Return (x, y) of the center of cell containing provided text 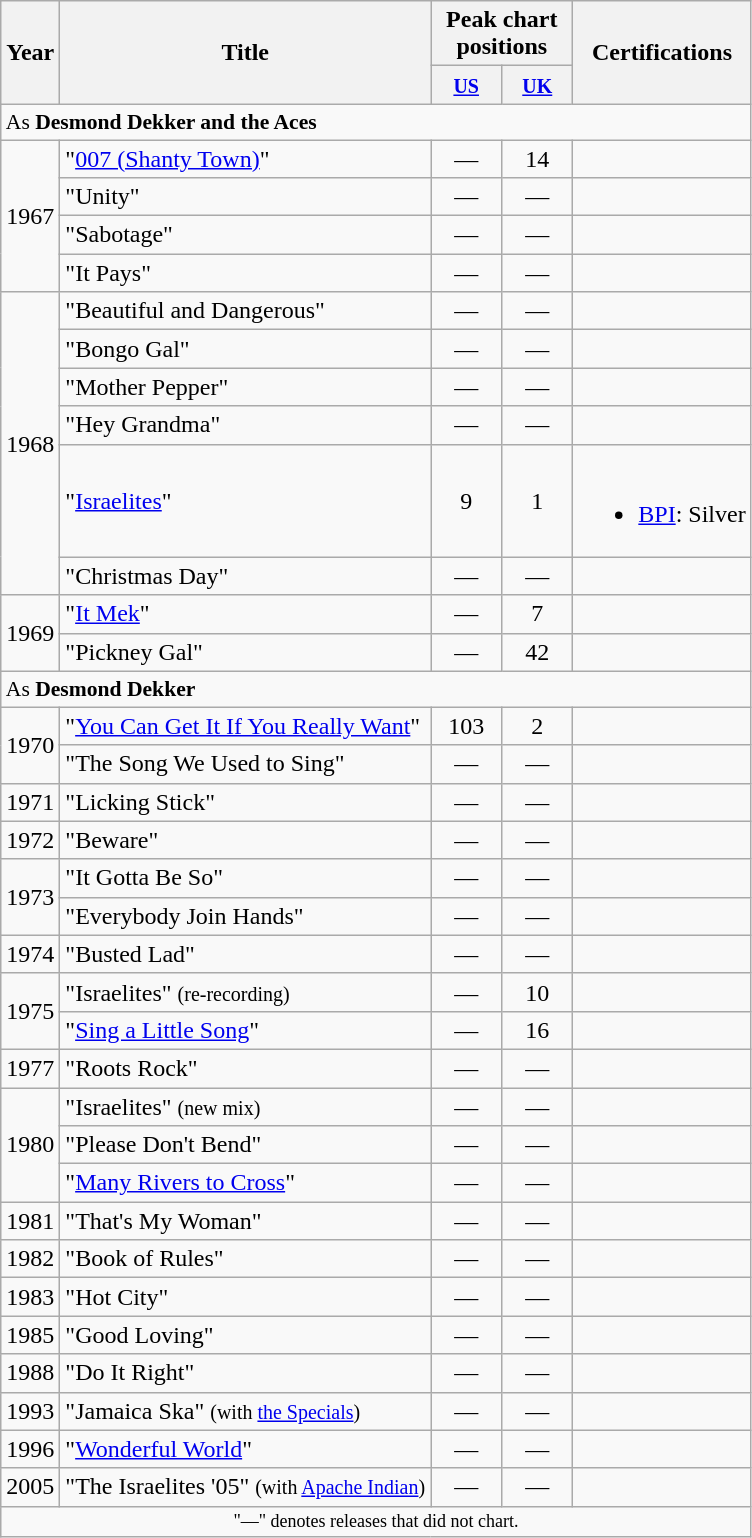
Peak chart positions (502, 34)
"007 (Shanty Town)" (246, 159)
"—" denotes releases that did not chart. (376, 1522)
42 (538, 652)
"Israelites" (246, 500)
"Mother Pepper" (246, 387)
"Hey Grandma" (246, 425)
US (466, 85)
"You Can Get It If You Really Want" (246, 726)
"The Israelites '05" (with Apache Indian) (246, 1487)
9 (466, 500)
1996 (30, 1449)
"Hot City" (246, 1297)
1974 (30, 954)
14 (538, 159)
"Beware" (246, 840)
"It Mek" (246, 614)
As Desmond Dekker and the Aces (376, 122)
1983 (30, 1297)
1 (538, 500)
"Israelites" (new mix) (246, 1107)
1970 (30, 745)
"Everybody Join Hands" (246, 916)
Year (30, 52)
1993 (30, 1411)
As Desmond Dekker (376, 689)
1977 (30, 1068)
1980 (30, 1145)
"Unity" (246, 197)
1972 (30, 840)
1971 (30, 802)
2 (538, 726)
1969 (30, 633)
"Many Rivers to Cross" (246, 1183)
"That's My Woman" (246, 1221)
1967 (30, 216)
"It Pays" (246, 273)
"Good Loving" (246, 1335)
"Christmas Day" (246, 576)
103 (466, 726)
1985 (30, 1335)
"Sabotage" (246, 235)
UK (538, 85)
1973 (30, 897)
"Roots Rock" (246, 1068)
1982 (30, 1259)
"Beautiful and Dangerous" (246, 311)
7 (538, 614)
"Please Don't Bend" (246, 1145)
"Busted Lad" (246, 954)
"Book of Rules" (246, 1259)
16 (538, 1030)
1981 (30, 1221)
10 (538, 992)
"Sing a Little Song" (246, 1030)
"The Song We Used to Sing" (246, 764)
2005 (30, 1487)
Title (246, 52)
"It Gotta Be So" (246, 878)
BPI: Silver (662, 500)
1968 (30, 444)
"Israelites" (re-recording) (246, 992)
"Bongo Gal" (246, 349)
"Jamaica Ska" (with the Specials) (246, 1411)
"Pickney Gal" (246, 652)
"Licking Stick" (246, 802)
1975 (30, 1011)
1988 (30, 1373)
"Do It Right" (246, 1373)
Certifications (662, 52)
"Wonderful World" (246, 1449)
